Pinpoint the cell where the given text exists, returning its (X, Y) midpoint coordinate. 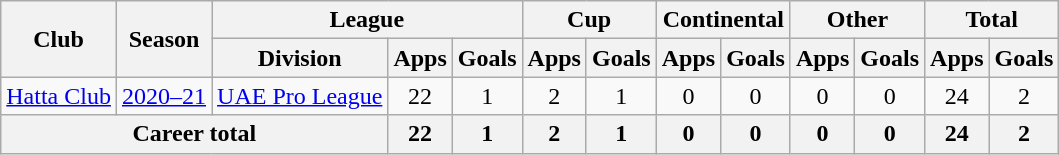
Other (857, 20)
League (368, 20)
Club (59, 39)
Career total (194, 134)
Season (164, 39)
UAE Pro League (300, 96)
Cup (589, 20)
Total (992, 20)
Division (300, 58)
2020–21 (164, 96)
Continental (723, 20)
Hatta Club (59, 96)
